Determine the (x, y) coordinate at the center of the cell enclosing the given text.  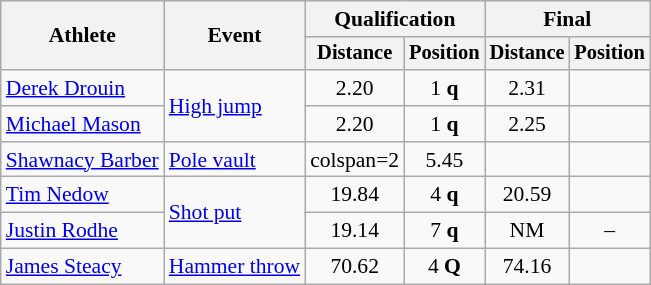
Athlete (82, 36)
Hammer throw (234, 267)
Justin Rodhe (82, 231)
5.45 (444, 160)
Pole vault (234, 160)
19.84 (354, 195)
74.16 (528, 267)
4 q (444, 195)
7 q (444, 231)
Derek Drouin (82, 88)
Qualification (394, 19)
Event (234, 36)
colspan=2 (354, 160)
70.62 (354, 267)
NM (528, 231)
19.14 (354, 231)
Shawnacy Barber (82, 160)
James Steacy (82, 267)
Tim Nedow (82, 195)
20.59 (528, 195)
Michael Mason (82, 124)
High jump (234, 106)
Final (568, 19)
2.31 (528, 88)
– (609, 231)
2.25 (528, 124)
4 Q (444, 267)
Shot put (234, 212)
